Locate the cell with the specified text and output its (X, Y) center coordinate. 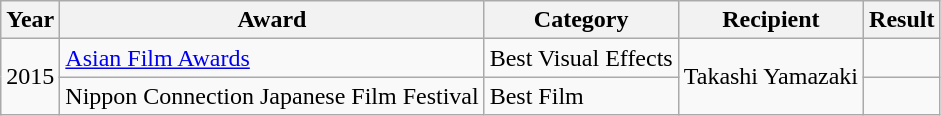
Award (272, 20)
2015 (30, 77)
Recipient (770, 20)
Nippon Connection Japanese Film Festival (272, 96)
Best Visual Effects (581, 58)
Takashi Yamazaki (770, 77)
Best Film (581, 96)
Category (581, 20)
Asian Film Awards (272, 58)
Result (902, 20)
Year (30, 20)
